Return (X, Y) of the center of cell containing provided text 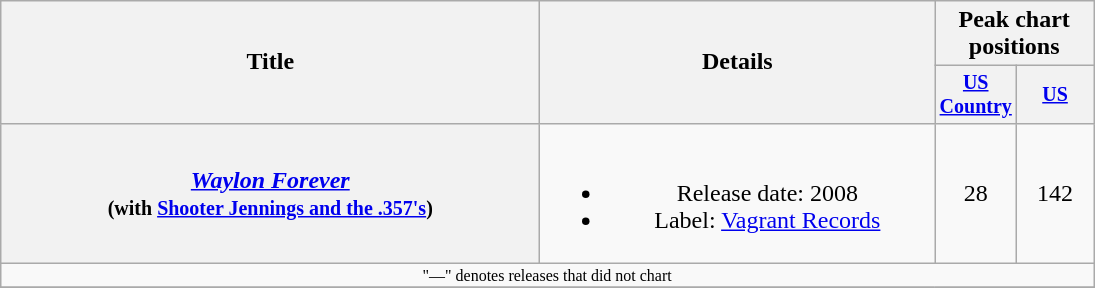
Peak chartpositions (1014, 34)
Title (270, 62)
US (1056, 94)
Release date: 2008Label: Vagrant Records (738, 193)
28 (976, 193)
Waylon Forever(with Shooter Jennings and the .357's) (270, 193)
"—" denotes releases that did not chart (548, 275)
Details (738, 62)
US Country (976, 94)
142 (1056, 193)
